Return the [X, Y] coordinate for the center point of the cell that contains the specified text.  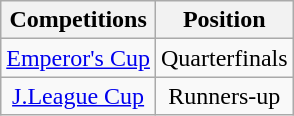
Emperor's Cup [78, 58]
Runners-up [224, 96]
Position [224, 20]
J.League Cup [78, 96]
Quarterfinals [224, 58]
Competitions [78, 20]
